Extract the (X, Y) coordinate from the center of the cell holding the provided text.  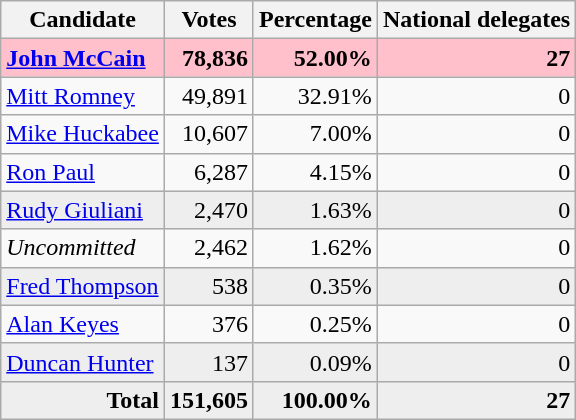
1.63% (315, 210)
100.00% (315, 400)
376 (208, 324)
151,605 (208, 400)
Total (83, 400)
7.00% (315, 134)
137 (208, 362)
Ron Paul (83, 172)
Duncan Hunter (83, 362)
Rudy Giuliani (83, 210)
Votes (208, 20)
4.15% (315, 172)
National delegates (476, 20)
538 (208, 286)
Mitt Romney (83, 96)
Alan Keyes (83, 324)
6,287 (208, 172)
49,891 (208, 96)
Candidate (83, 20)
78,836 (208, 58)
Fred Thompson (83, 286)
2,470 (208, 210)
0.09% (315, 362)
Mike Huckabee (83, 134)
0.25% (315, 324)
John McCain (83, 58)
Uncommitted (83, 248)
52.00% (315, 58)
1.62% (315, 248)
0.35% (315, 286)
2,462 (208, 248)
10,607 (208, 134)
32.91% (315, 96)
Percentage (315, 20)
